Find where the given text appears and provide that cell's center as [X, Y] coordinate. 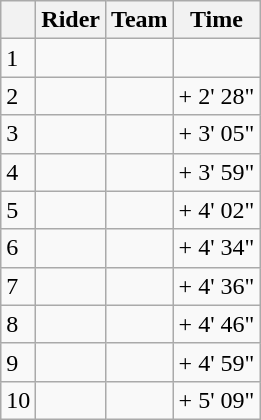
2 [18, 96]
+ 3' 59" [216, 172]
Rider [71, 20]
1 [18, 58]
6 [18, 248]
Time [216, 20]
Team [140, 20]
3 [18, 134]
+ 5' 09" [216, 400]
8 [18, 324]
10 [18, 400]
+ 3' 05" [216, 134]
+ 4' 02" [216, 210]
+ 2' 28" [216, 96]
4 [18, 172]
5 [18, 210]
+ 4' 34" [216, 248]
9 [18, 362]
+ 4' 59" [216, 362]
+ 4' 36" [216, 286]
7 [18, 286]
+ 4' 46" [216, 324]
